Scan for the cell matching the given text and deliver its [X, Y] coordinate at center. 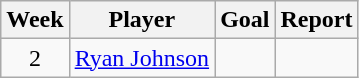
2 [35, 58]
Ryan Johnson [142, 58]
Report [316, 20]
Player [142, 20]
Week [35, 20]
Goal [245, 20]
